Extract the (x, y) coordinate from the center of the cell holding the provided text.  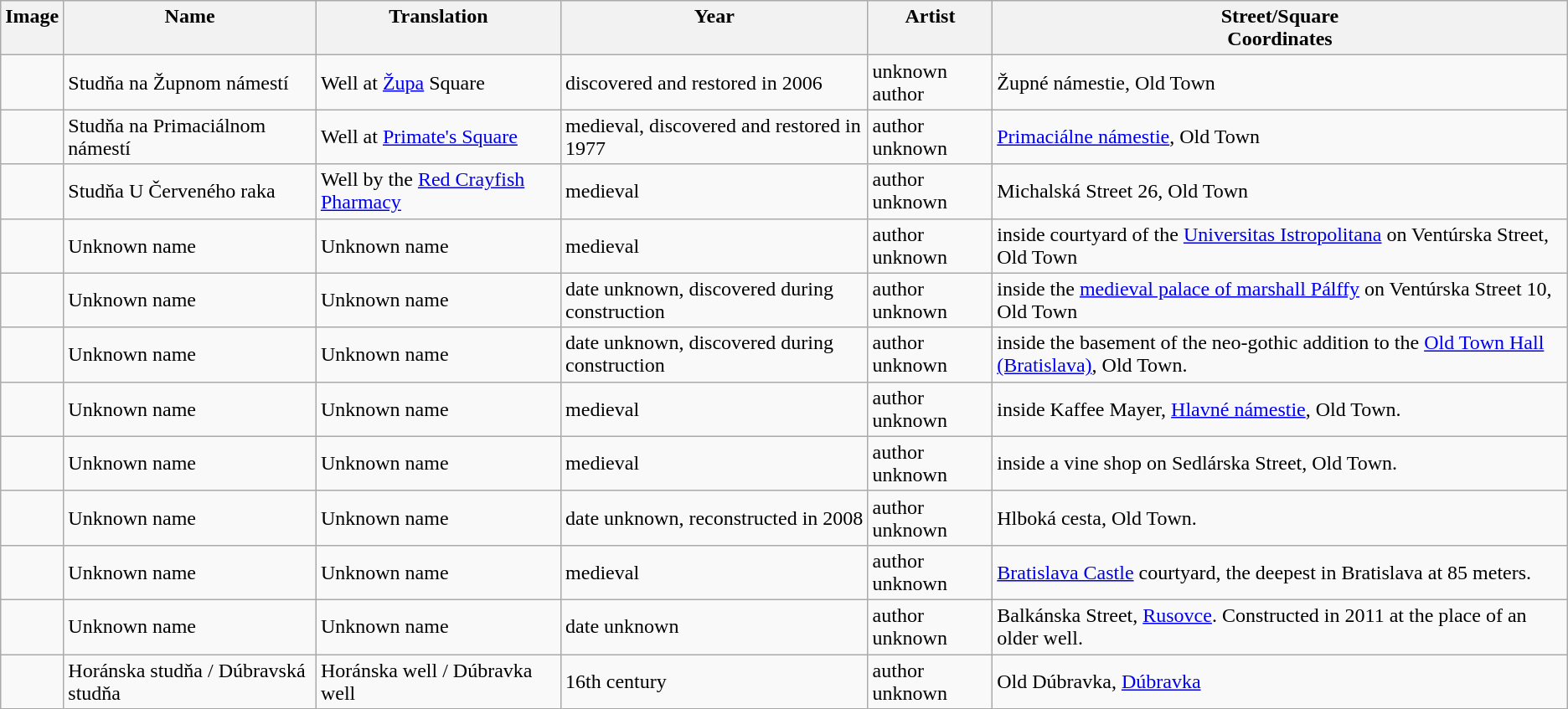
Bratislava Castle courtyard, the deepest in Bratislava at 85 meters. (1280, 573)
Street/Square Coordinates (1280, 28)
Horánska well / Dúbravka well (438, 681)
Balkánska Street, Rusovce. Constructed in 2011 at the place of an older well. (1280, 626)
Studňa na Primaciálnom námestí (190, 137)
Župné námestie, Old Town (1280, 82)
Hlboká cesta, Old Town. (1280, 517)
Old Dúbravka, Dúbravka (1280, 681)
Well by the Red Crayfish Pharmacy (438, 191)
medieval, discovered and restored in 1977 (714, 137)
inside the basement of the neo-gothic addition to the Old Town Hall (Bratislava), Old Town. (1280, 355)
unknown author (930, 82)
Primaciálne námestie, Old Town (1280, 137)
discovered and restored in 2006 (714, 82)
date unknown (714, 626)
inside the medieval palace of marshall Pálffy on Ventúrska Street 10, Old Town (1280, 300)
inside courtyard of the Universitas Istropolitana on Ventúrska Street, Old Town (1280, 246)
Michalská Street 26, Old Town (1280, 191)
Studňa U Červeného raka (190, 191)
Horánska studňa / Dúbravská studňa (190, 681)
Name (190, 28)
Artist (930, 28)
Translation (438, 28)
inside Kaffee Mayer, Hlavné námestie, Old Town. (1280, 408)
inside a vine shop on Sedlárska Street, Old Town. (1280, 464)
16th century (714, 681)
Well at Primate's Square (438, 137)
Well at Župa Square (438, 82)
Image (32, 28)
date unknown, reconstructed in 2008 (714, 517)
Studňa na Župnom námestí (190, 82)
Year (714, 28)
